From the cell containing the given text, extract its center point as (X, Y) coordinate. 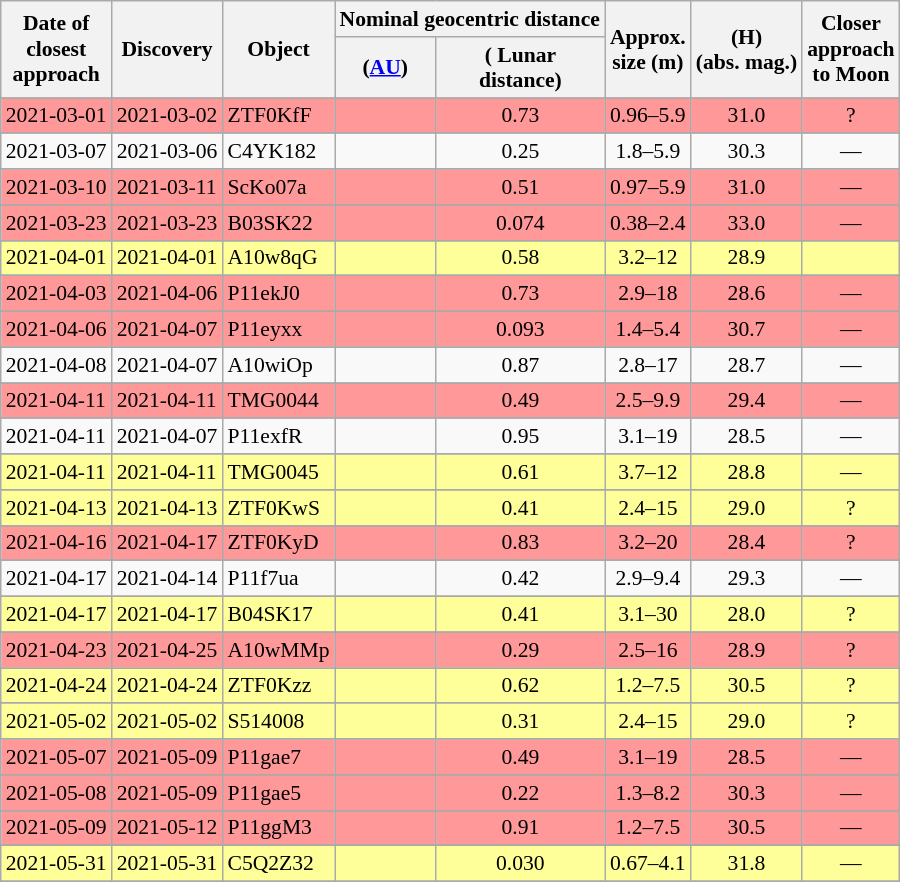
3.1–30 (648, 615)
Nominal geocentric distance (470, 19)
0.29 (520, 650)
29.3 (746, 579)
A10w8qG (278, 258)
C5Q2Z32 (278, 864)
2.9–9.4 (648, 579)
0.97–5.9 (648, 187)
B04SK17 (278, 615)
0.58 (520, 258)
Object (278, 50)
2021-04-25 (168, 650)
Date ofclosestapproach (56, 50)
A10wiOp (278, 365)
0.093 (520, 330)
2021-04-14 (168, 579)
2.5–9.9 (648, 401)
(H)(abs. mag.) (746, 50)
P11exfR (278, 437)
2021-04-03 (56, 294)
31.8 (746, 864)
0.83 (520, 543)
P11eyxx (278, 330)
ZTF0Kzz (278, 686)
ZTF0KfF (278, 116)
0.61 (520, 472)
0.42 (520, 579)
0.96–5.9 (648, 116)
S514008 (278, 722)
28.4 (746, 543)
C4YK182 (278, 152)
P11f7ua (278, 579)
1.4–5.4 (648, 330)
28.6 (746, 294)
2.9–18 (648, 294)
3.7–12 (648, 472)
2.8–17 (648, 365)
P11gae5 (278, 793)
ZTF0KwS (278, 508)
P11ekJ0 (278, 294)
0.51 (520, 187)
2021-03-06 (168, 152)
1.3–8.2 (648, 793)
0.67–4.1 (648, 864)
TMG0045 (278, 472)
Closerapproachto Moon (850, 50)
0.95 (520, 437)
2021-03-02 (168, 116)
2021-05-12 (168, 828)
29.4 (746, 401)
ScKo07a (278, 187)
0.38–2.4 (648, 223)
P11ggM3 (278, 828)
0.22 (520, 793)
A10wMMp (278, 650)
( Lunardistance) (520, 68)
2021-03-10 (56, 187)
0.87 (520, 365)
28.0 (746, 615)
0.91 (520, 828)
28.7 (746, 365)
3.2–12 (648, 258)
2021-04-08 (56, 365)
2.5–16 (648, 650)
B03SK22 (278, 223)
1.8–5.9 (648, 152)
TMG0044 (278, 401)
P11gae7 (278, 757)
2021-04-23 (56, 650)
0.31 (520, 722)
Discovery (168, 50)
0.074 (520, 223)
ZTF0KyD (278, 543)
2021-05-08 (56, 793)
0.25 (520, 152)
3.2–20 (648, 543)
(AU) (386, 68)
2021-03-11 (168, 187)
Approx.size (m) (648, 50)
2021-05-07 (56, 757)
2021-03-01 (56, 116)
0.030 (520, 864)
28.8 (746, 472)
30.7 (746, 330)
2021-04-16 (56, 543)
2021-03-07 (56, 152)
33.0 (746, 223)
0.62 (520, 686)
